Extract the (x, y) coordinate from the center of the cell holding the provided text.  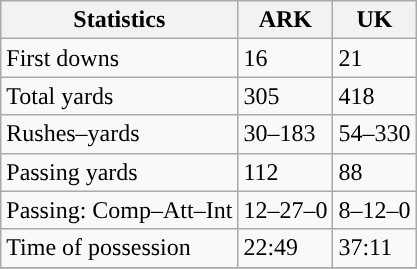
12–27–0 (286, 210)
ARK (286, 20)
112 (286, 172)
Statistics (120, 20)
Rushes–yards (120, 134)
88 (374, 172)
21 (374, 58)
16 (286, 58)
8–12–0 (374, 210)
418 (374, 96)
22:49 (286, 248)
305 (286, 96)
UK (374, 20)
54–330 (374, 134)
First downs (120, 58)
Time of possession (120, 248)
Total yards (120, 96)
30–183 (286, 134)
37:11 (374, 248)
Passing: Comp–Att–Int (120, 210)
Passing yards (120, 172)
